Capture the cell that displays the provided text and extract its (X, Y) central coordinate. 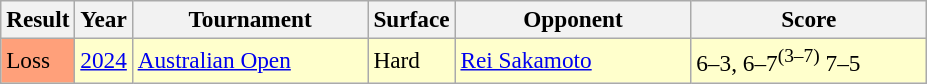
Loss (38, 60)
Hard (412, 60)
Australian Open (250, 60)
Result (38, 19)
6–3, 6–7(3–7) 7–5 (809, 60)
Tournament (250, 19)
Score (809, 19)
2024 (104, 60)
Opponent (573, 19)
Surface (412, 19)
Rei Sakamoto (573, 60)
Year (104, 19)
